Determine the [X, Y] coordinate at the center of the cell enclosing the given text.  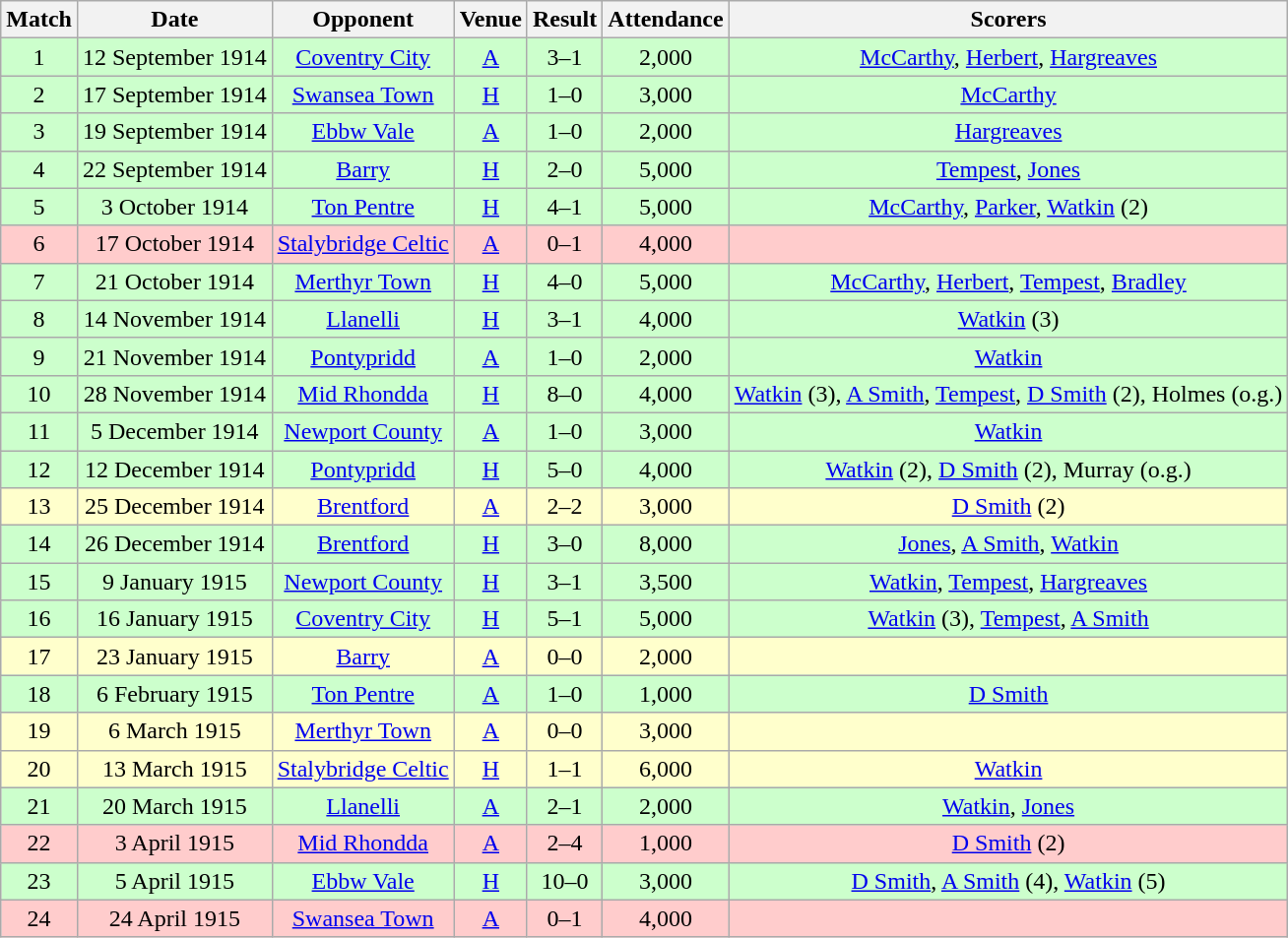
5 December 1914 [174, 431]
Watkin, Jones [1008, 806]
Watkin (3) [1008, 319]
14 November 1914 [174, 319]
2–4 [564, 844]
6 March 1915 [174, 731]
4–1 [564, 207]
2–0 [564, 169]
16 January 1915 [174, 619]
12 December 1914 [174, 469]
5 April 1915 [174, 881]
21 October 1914 [174, 281]
3–0 [564, 544]
McCarthy [1008, 94]
Watkin (2), D Smith (2), Murray (o.g.) [1008, 469]
3 [39, 132]
16 [39, 619]
McCarthy, Herbert, Hargreaves [1008, 57]
Watkin (3), Tempest, A Smith [1008, 619]
18 [39, 694]
3 October 1914 [174, 207]
6 February 1915 [174, 694]
24 April 1915 [174, 918]
9 January 1915 [174, 582]
3 April 1915 [174, 844]
Jones, A Smith, Watkin [1008, 544]
1–1 [564, 769]
5–1 [564, 619]
Match [39, 20]
Opponent [362, 20]
17 September 1914 [174, 94]
22 September 1914 [174, 169]
10 [39, 394]
3,500 [666, 582]
20 March 1915 [174, 806]
Venue [490, 20]
12 [39, 469]
10–0 [564, 881]
22 [39, 844]
4 [39, 169]
Result [564, 20]
Scorers [1008, 20]
2 [39, 94]
8,000 [666, 544]
23 [39, 881]
15 [39, 582]
26 December 1914 [174, 544]
20 [39, 769]
7 [39, 281]
21 November 1914 [174, 356]
25 December 1914 [174, 507]
D Smith, A Smith (4), Watkin (5) [1008, 881]
23 January 1915 [174, 657]
Tempest, Jones [1008, 169]
5–0 [564, 469]
28 November 1914 [174, 394]
D Smith [1008, 694]
Watkin, Tempest, Hargreaves [1008, 582]
Hargreaves [1008, 132]
4–0 [564, 281]
13 [39, 507]
6 [39, 244]
8–0 [564, 394]
McCarthy, Herbert, Tempest, Bradley [1008, 281]
2–2 [564, 507]
2–1 [564, 806]
Watkin (3), A Smith, Tempest, D Smith (2), Holmes (o.g.) [1008, 394]
24 [39, 918]
11 [39, 431]
21 [39, 806]
1 [39, 57]
9 [39, 356]
19 September 1914 [174, 132]
8 [39, 319]
17 October 1914 [174, 244]
13 March 1915 [174, 769]
14 [39, 544]
12 September 1914 [174, 57]
19 [39, 731]
6,000 [666, 769]
McCarthy, Parker, Watkin (2) [1008, 207]
Date [174, 20]
17 [39, 657]
5 [39, 207]
Attendance [666, 20]
